Detect which cell encompasses the target text, then output its (x, y) center coordinate. 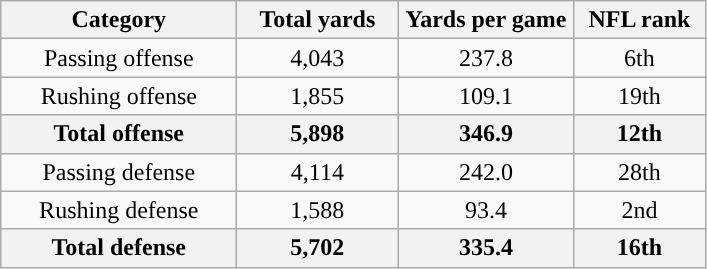
4,114 (318, 172)
6th (640, 58)
28th (640, 172)
Total defense (119, 248)
346.9 (486, 134)
1,588 (318, 210)
242.0 (486, 172)
Yards per game (486, 20)
2nd (640, 210)
Rushing defense (119, 210)
NFL rank (640, 20)
5,702 (318, 248)
Passing offense (119, 58)
12th (640, 134)
Category (119, 20)
93.4 (486, 210)
Passing defense (119, 172)
5,898 (318, 134)
Rushing offense (119, 96)
16th (640, 248)
237.8 (486, 58)
19th (640, 96)
4,043 (318, 58)
1,855 (318, 96)
335.4 (486, 248)
Total offense (119, 134)
109.1 (486, 96)
Total yards (318, 20)
